Return the (X, Y) coordinate for the center point of the cell that contains the specified text.  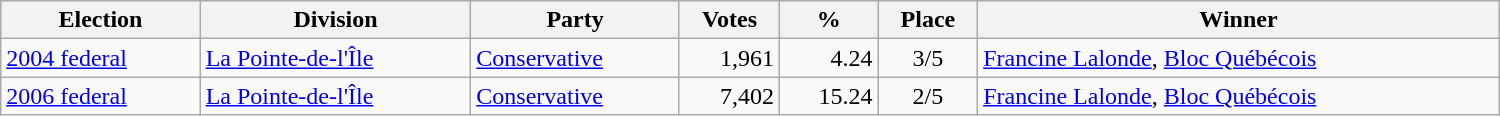
Winner (1239, 20)
2004 federal (100, 58)
Place (928, 20)
3/5 (928, 58)
Division (336, 20)
15.24 (830, 96)
2/5 (928, 96)
1,961 (729, 58)
4.24 (830, 58)
Election (100, 20)
Votes (729, 20)
2006 federal (100, 96)
% (830, 20)
7,402 (729, 96)
Party (576, 20)
